Return the [x, y] coordinate for the center point of the cell that contains the specified text.  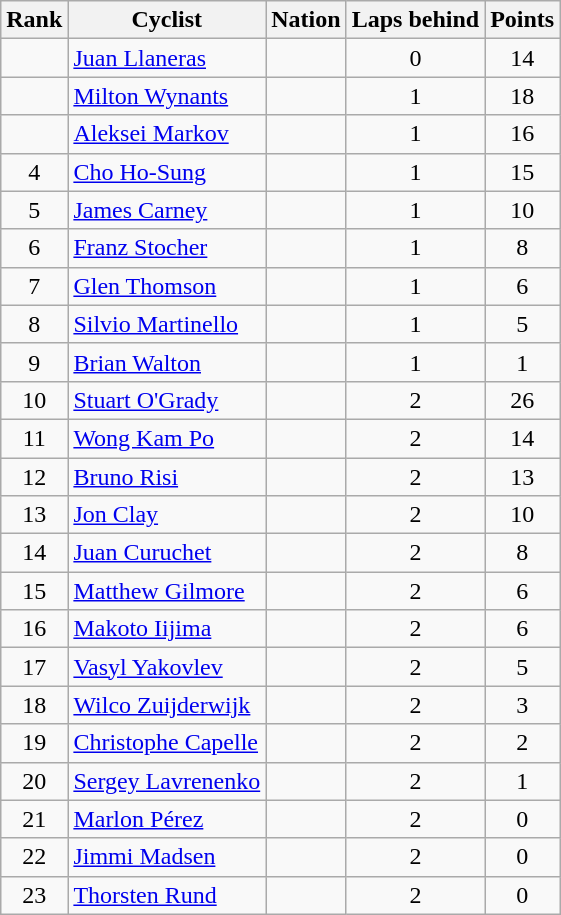
Juan Curuchet [167, 553]
Aleksei Markov [167, 134]
Brian Walton [167, 362]
4 [34, 172]
Juan Llaneras [167, 58]
Makoto Iijima [167, 629]
Matthew Gilmore [167, 591]
23 [34, 895]
Milton Wynants [167, 96]
James Carney [167, 210]
Vasyl Yakovlev [167, 667]
Sergey Lavrenenko [167, 781]
Silvio Martinello [167, 324]
3 [522, 705]
7 [34, 286]
21 [34, 819]
Jon Clay [167, 515]
Marlon Pérez [167, 819]
Thorsten Rund [167, 895]
Nation [306, 20]
Glen Thomson [167, 286]
19 [34, 743]
Stuart O'Grady [167, 400]
Rank [34, 20]
Laps behind [415, 20]
Points [522, 20]
Wong Kam Po [167, 438]
Jimmi Madsen [167, 857]
Franz Stocher [167, 248]
11 [34, 438]
Bruno Risi [167, 477]
22 [34, 857]
17 [34, 667]
Wilco Zuijderwijk [167, 705]
Christophe Capelle [167, 743]
12 [34, 477]
Cho Ho-Sung [167, 172]
9 [34, 362]
Cyclist [167, 20]
26 [522, 400]
20 [34, 781]
